Detect which cell encompasses the target text, then output its (x, y) center coordinate. 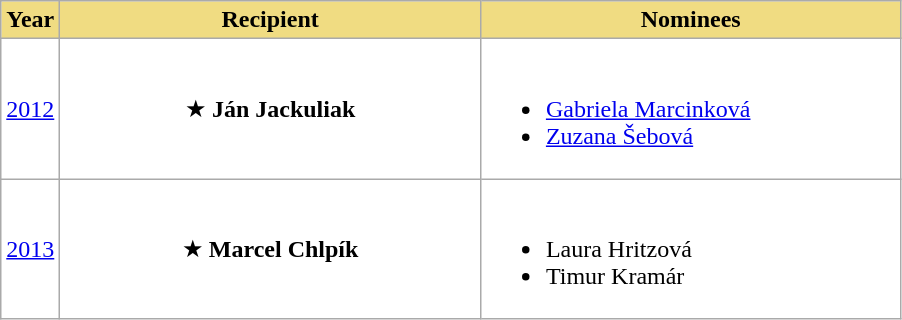
Year (30, 20)
Laura HritzováTimur Kramár (690, 249)
Recipient (270, 20)
★ Marcel Chlpík (270, 249)
Nominees (690, 20)
2013 (30, 249)
★ Ján Jackuliak (270, 109)
Gabriela MarcinkováZuzana Šebová (690, 109)
2012 (30, 109)
